For the text-containing cell, return its midpoint in (X, Y) coordinate format. 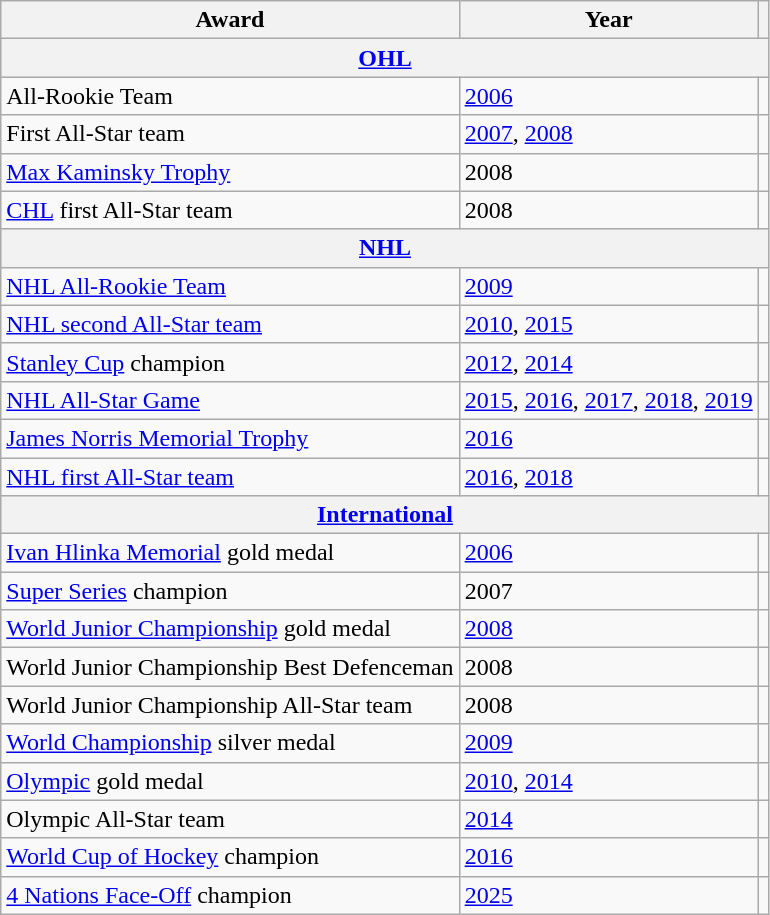
NHL All-Star Game (230, 400)
4 Nations Face-Off champion (230, 895)
2007, 2008 (608, 134)
Olympic All-Star team (230, 819)
2025 (608, 895)
2010, 2015 (608, 324)
World Junior Championship All-Star team (230, 705)
NHL All-Rookie Team (230, 286)
NHL first All-Star team (230, 477)
Ivan Hlinka Memorial gold medal (230, 553)
International (386, 515)
NHL (386, 248)
Max Kaminsky Trophy (230, 172)
2014 (608, 819)
All-Rookie Team (230, 96)
World Cup of Hockey champion (230, 857)
Stanley Cup champion (230, 362)
2016, 2018 (608, 477)
2012, 2014 (608, 362)
James Norris Memorial Trophy (230, 438)
CHL first All-Star team (230, 210)
Award (230, 20)
Olympic gold medal (230, 781)
World Junior Championship Best Defenceman (230, 667)
Super Series champion (230, 591)
OHL (386, 58)
2010, 2014 (608, 781)
Year (608, 20)
2015, 2016, 2017, 2018, 2019 (608, 400)
First All-Star team (230, 134)
2007 (608, 591)
World Championship silver medal (230, 743)
World Junior Championship gold medal (230, 629)
NHL second All-Star team (230, 324)
